Determine the [x, y] coordinate at the center of the cell enclosing the given text.  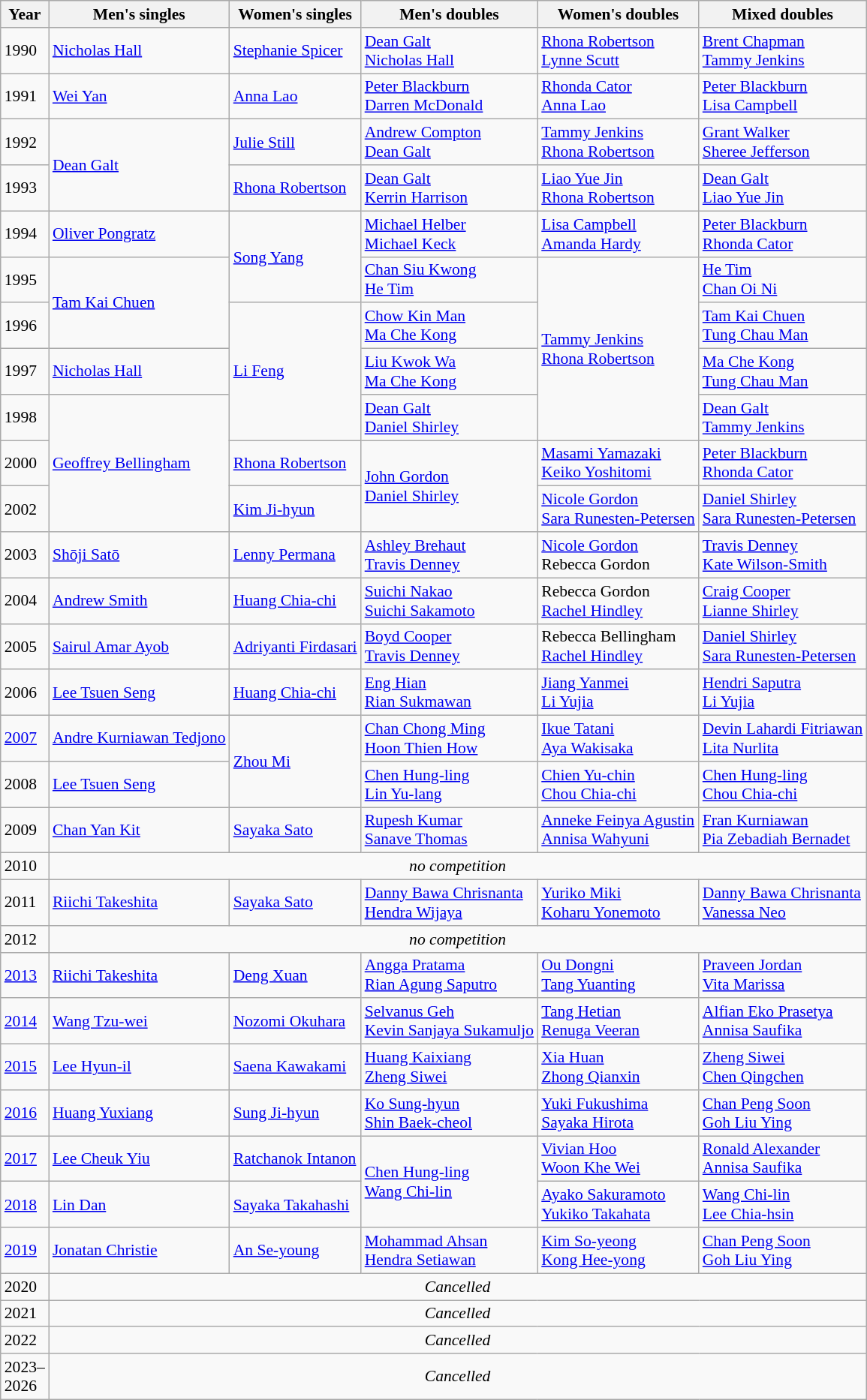
Chen Hung-ling Lin Yu-lang [450, 785]
Julie Still [296, 143]
Masami Yamazaki Keiko Yoshitomi [619, 464]
Danny Bawa Chrisnanta Vanessa Neo [783, 903]
2006 [25, 693]
Chan Siu Kwong He Tim [450, 279]
Craig Cooper Lianne Shirley [783, 600]
Huang Yuxiang [140, 1113]
Wang Chi-lin Lee Chia-hsin [783, 1205]
Jonatan Christie [140, 1250]
Ko Sung-hyun Shin Baek-cheol [450, 1113]
1998 [25, 417]
Geoffrey Bellingham [140, 464]
Liao Yue Jin Rhona Robertson [619, 188]
Alfian Eko Prasetya Annisa Saufika [783, 1022]
2022 [25, 1341]
Dean Galt Daniel Shirley [450, 417]
He Tim Chan Oi Ni [783, 279]
2009 [25, 830]
2020 [25, 1287]
Nicole Gordon Rebecca Gordon [619, 555]
2019 [25, 1250]
1997 [25, 372]
Boyd Cooper Travis Denney [450, 647]
Lee Hyun-il [140, 1067]
Li Feng [296, 372]
Chan Yan Kit [140, 830]
Zhou Mi [296, 762]
2012 [25, 939]
Hendri Saputra Li Yujia [783, 693]
Tang Hetian Renuga Veeran [619, 1022]
Andrew Smith [140, 600]
Ratchanok Intanon [296, 1158]
Women's singles [296, 14]
Chien Yu-chin Chou Chia-chi [619, 785]
Angga Pratama Rian Agung Saputro [450, 975]
Suichi Nakao Suichi Sakamoto [450, 600]
Anneke Feinya Agustin Annisa Wahyuni [619, 830]
2007 [25, 738]
Sayaka Takahashi [296, 1205]
Ashley Brehaut Travis Denney [450, 555]
Eng Hian Rian Sukmawan [450, 693]
Fran Kurniawan Pia Zebadiah Bernadet [783, 830]
Praveen Jordan Vita Marissa [783, 975]
Adriyanti Firdasari [296, 647]
Dean Galt [140, 165]
Ou Dongni Tang Yuanting [619, 975]
Devin Lahardi Fitriawan Lita Nurlita [783, 738]
Mixed doubles [783, 14]
Rhonda Cator Anna Lao [619, 96]
2015 [25, 1067]
Dean Galt Nicholas Hall [450, 51]
Oliver Pongratz [140, 234]
Sung Ji-hyun [296, 1113]
Andre Kurniawan Tedjono [140, 738]
Kim So-yeong Kong Hee-yong [619, 1250]
Zheng Siwei Chen Qingchen [783, 1067]
2002 [25, 509]
Chan Chong Ming Hoon Thien How [450, 738]
1994 [25, 234]
Tam Kai Chuen Tung Chau Man [783, 326]
Saena Kawakami [296, 1067]
Song Yang [296, 257]
Andrew Compton Dean Galt [450, 143]
Nozomi Okuhara [296, 1022]
Men's doubles [450, 14]
Shōji Satō [140, 555]
Deng Xuan [296, 975]
2005 [25, 647]
2013 [25, 975]
2021 [25, 1314]
Stephanie Spicer [296, 51]
Michael Helber Michael Keck [450, 234]
1996 [25, 326]
Peter Blackburn Darren McDonald [450, 96]
Jiang Yanmei Li Yujia [619, 693]
2016 [25, 1113]
1993 [25, 188]
2018 [25, 1205]
Ma Che Kong Tung Chau Man [783, 372]
Mohammad Ahsan Hendra Setiawan [450, 1250]
Lenny Permana [296, 555]
Yuki Fukushima Sayaka Hirota [619, 1113]
1995 [25, 279]
Wei Yan [140, 96]
Nicole Gordon Sara Runesten-Petersen [619, 509]
Dean Galt Liao Yue Jin [783, 188]
Selvanus Geh Kevin Sanjaya Sukamuljo [450, 1022]
Rupesh Kumar Sanave Thomas [450, 830]
1992 [25, 143]
Year [25, 14]
An Se-young [296, 1250]
2000 [25, 464]
Peter Blackburn Lisa Campbell [783, 96]
Lisa Campbell Amanda Hardy [619, 234]
2003 [25, 555]
Travis Denney Kate Wilson-Smith [783, 555]
Chow Kin Man Ma Che Kong [450, 326]
2004 [25, 600]
John Gordon Daniel Shirley [450, 486]
Dean Galt Tammy Jenkins [783, 417]
2023–2026 [25, 1376]
Sairul Amar Ayob [140, 647]
Ikue Tatani Aya Wakisaka [619, 738]
Brent Chapman Tammy Jenkins [783, 51]
Liu Kwok Wa Ma Che Kong [450, 372]
Danny Bawa Chrisnanta Hendra Wijaya [450, 903]
Dean Galt Kerrin Harrison [450, 188]
1990 [25, 51]
Xia Huan Zhong Qianxin [619, 1067]
Chen Hung-ling Wang Chi-lin [450, 1182]
Huang Kaixiang Zheng Siwei [450, 1067]
Ronald Alexander Annisa Saufika [783, 1158]
2017 [25, 1158]
Women's doubles [619, 14]
Vivian Hoo Woon Khe Wei [619, 1158]
Yuriko Miki Koharu Yonemoto [619, 903]
Lin Dan [140, 1205]
Men's singles [140, 14]
Kim Ji-hyun [296, 509]
Rebecca Gordon Rachel Hindley [619, 600]
2011 [25, 903]
2010 [25, 867]
Rhona Robertson Lynne Scutt [619, 51]
Lee Cheuk Yiu [140, 1158]
Grant Walker Sheree Jefferson [783, 143]
Tam Kai Chuen [140, 302]
1991 [25, 96]
2008 [25, 785]
Chen Hung-ling Chou Chia-chi [783, 785]
Rebecca Bellingham Rachel Hindley [619, 647]
2014 [25, 1022]
Anna Lao [296, 96]
Ayako Sakuramoto Yukiko Takahata [619, 1205]
Wang Tzu-wei [140, 1022]
